Locate the cell with the specified text and output its [x, y] center coordinate. 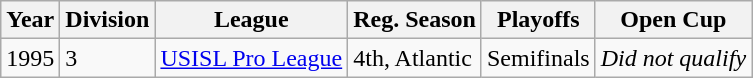
1995 [30, 58]
Playoffs [538, 20]
3 [108, 58]
Division [108, 20]
Year [30, 20]
Open Cup [673, 20]
Reg. Season [415, 20]
Did not qualify [673, 58]
Semifinals [538, 58]
4th, Atlantic [415, 58]
League [252, 20]
USISL Pro League [252, 58]
